Identify which cell holds the provided text, then report its [X, Y] central coordinate. 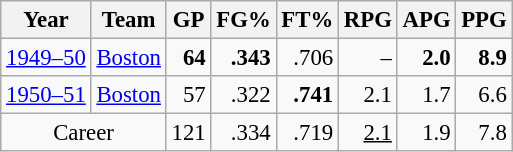
.741 [308, 95]
7.8 [484, 133]
8.9 [484, 58]
GP [188, 20]
FG% [244, 20]
APG [426, 20]
.322 [244, 95]
57 [188, 95]
.719 [308, 133]
64 [188, 58]
.334 [244, 133]
1949–50 [46, 58]
1.7 [426, 95]
PPG [484, 20]
FT% [308, 20]
Team [128, 20]
2.0 [426, 58]
.706 [308, 58]
Career [84, 133]
.343 [244, 58]
Year [46, 20]
1950–51 [46, 95]
RPG [368, 20]
121 [188, 133]
– [368, 58]
1.9 [426, 133]
6.6 [484, 95]
